Detect which cell encompasses the target text, then output its [X, Y] center coordinate. 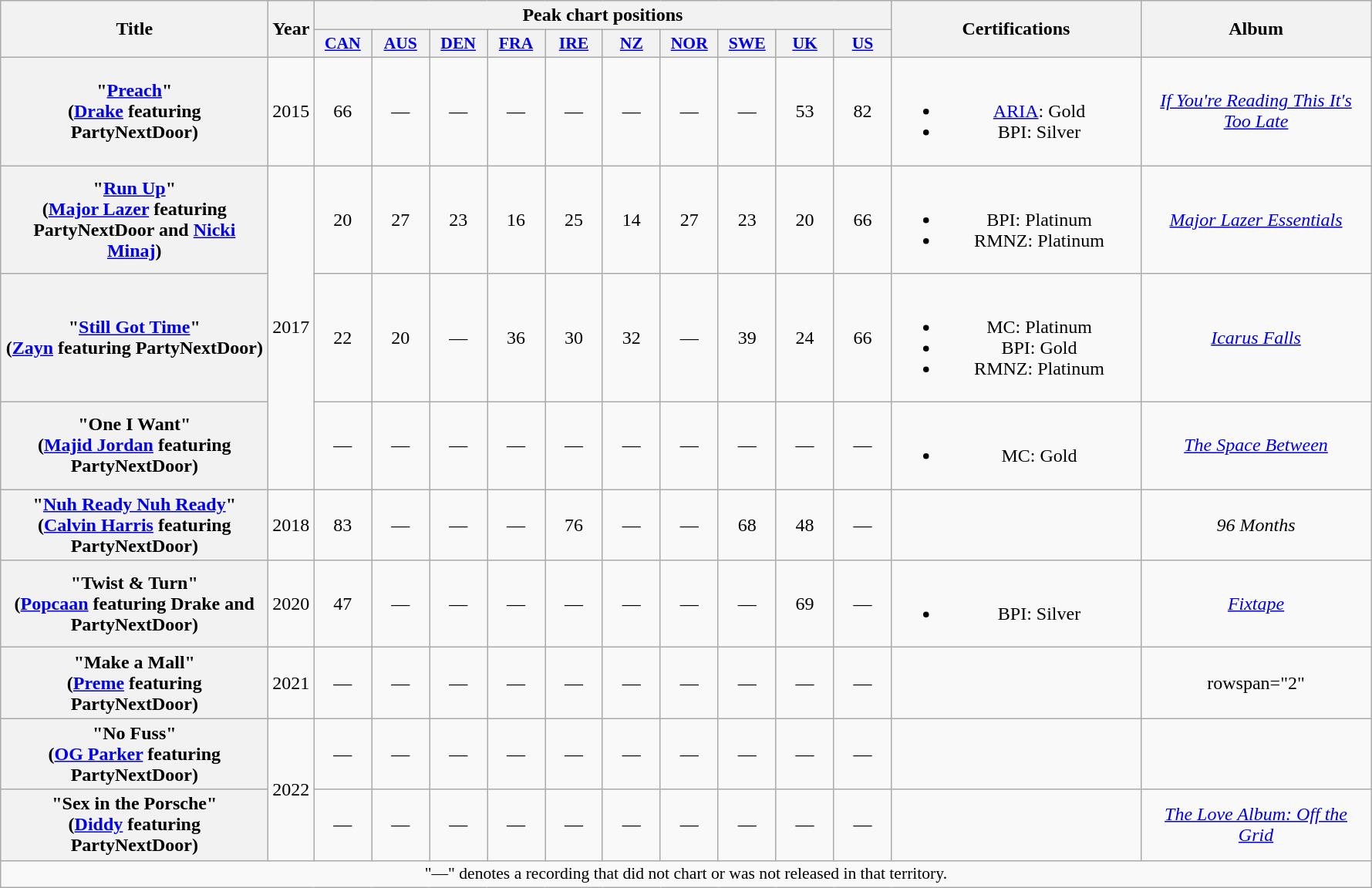
76 [574, 525]
"Make a Mall"(Preme featuring PartyNextDoor) [134, 683]
2017 [292, 327]
2021 [292, 683]
rowspan="2" [1256, 683]
"Twist & Turn"(Popcaan featuring Drake and PartyNextDoor) [134, 604]
US [862, 44]
If You're Reading This It's Too Late [1256, 111]
"No Fuss"(OG Parker featuring PartyNextDoor) [134, 754]
32 [631, 338]
UK [805, 44]
Certifications [1016, 29]
Peak chart positions [603, 15]
83 [342, 525]
22 [342, 338]
Fixtape [1256, 604]
48 [805, 525]
96 Months [1256, 525]
69 [805, 604]
CAN [342, 44]
"—" denotes a recording that did not chart or was not released in that territory. [686, 874]
25 [574, 219]
DEN [458, 44]
2015 [292, 111]
2020 [292, 604]
FRA [517, 44]
47 [342, 604]
BPI: Silver [1016, 604]
36 [517, 338]
82 [862, 111]
MC: Gold [1016, 446]
53 [805, 111]
Album [1256, 29]
2018 [292, 525]
IRE [574, 44]
"Nuh Ready Nuh Ready"(Calvin Harris featuring PartyNextDoor) [134, 525]
"Still Got Time"(Zayn featuring PartyNextDoor) [134, 338]
16 [517, 219]
"Sex in the Porsche"(Diddy featuring PartyNextDoor) [134, 825]
"Run Up"(Major Lazer featuring PartyNextDoor and Nicki Minaj) [134, 219]
2022 [292, 789]
SWE [747, 44]
MC: PlatinumBPI: GoldRMNZ: Platinum [1016, 338]
NOR [689, 44]
Year [292, 29]
Icarus Falls [1256, 338]
Title [134, 29]
"Preach"(Drake featuring PartyNextDoor) [134, 111]
39 [747, 338]
ARIA: GoldBPI: Silver [1016, 111]
Major Lazer Essentials [1256, 219]
AUS [401, 44]
30 [574, 338]
24 [805, 338]
14 [631, 219]
"One I Want"(Majid Jordan featuring PartyNextDoor) [134, 446]
The Love Album: Off the Grid [1256, 825]
BPI: PlatinumRMNZ: Platinum [1016, 219]
The Space Between [1256, 446]
68 [747, 525]
NZ [631, 44]
